For the text-containing cell, return its midpoint in [X, Y] coordinate format. 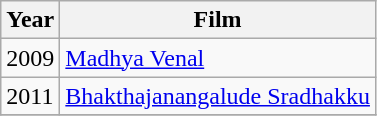
Film [218, 20]
Madhya Venal [218, 58]
2009 [30, 58]
Year [30, 20]
Bhakthajanangalude Sradhakku [218, 96]
2011 [30, 96]
